Identify which cell holds the provided text, then report its [X, Y] central coordinate. 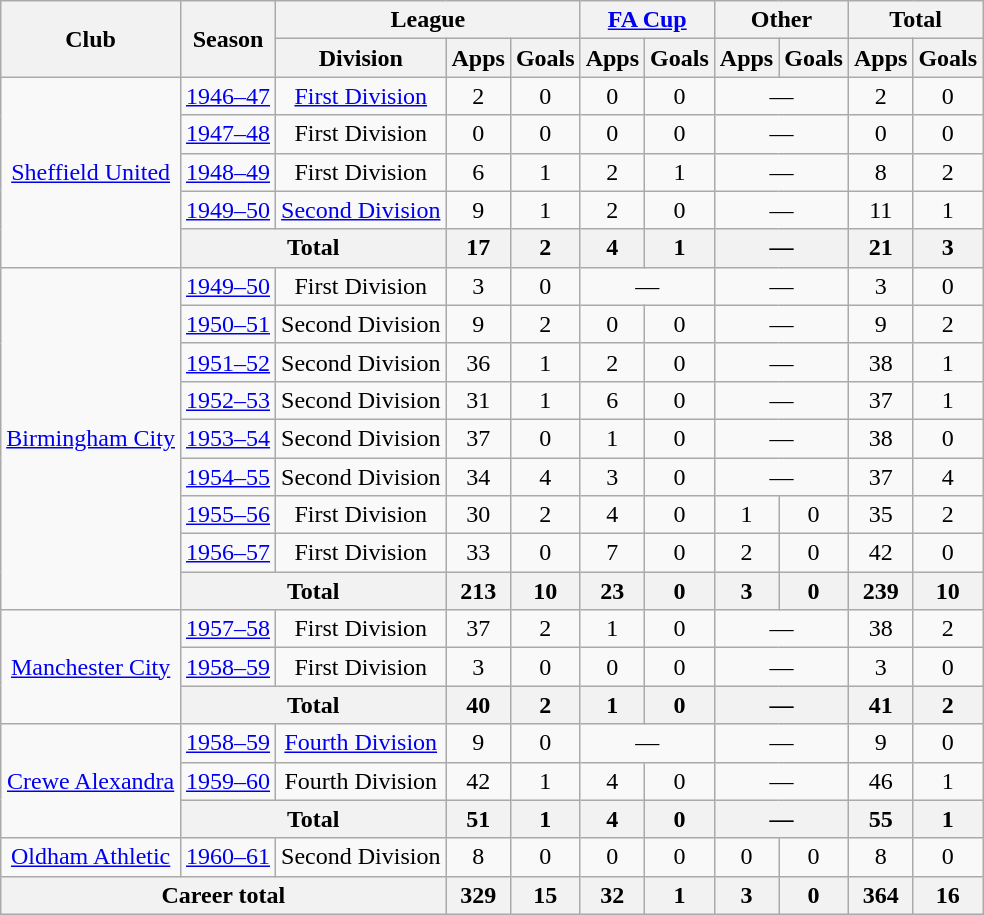
Other [781, 20]
23 [612, 591]
32 [612, 895]
40 [478, 705]
36 [478, 362]
51 [478, 819]
7 [612, 553]
1953–54 [228, 438]
31 [478, 400]
League [428, 20]
1952–53 [228, 400]
Crewe Alexandra [91, 781]
34 [478, 477]
1957–58 [228, 629]
15 [545, 895]
1950–51 [228, 324]
1960–61 [228, 857]
17 [478, 248]
329 [478, 895]
Division [361, 58]
1951–52 [228, 362]
Season [228, 39]
1959–60 [228, 781]
1948–49 [228, 172]
Sheffield United [91, 172]
1947–48 [228, 134]
1955–56 [228, 515]
Career total [224, 895]
Manchester City [91, 667]
364 [880, 895]
1954–55 [228, 477]
21 [880, 248]
1956–57 [228, 553]
Birmingham City [91, 438]
35 [880, 515]
1946–47 [228, 96]
30 [478, 515]
Club [91, 39]
Oldham Athletic [91, 857]
11 [880, 210]
41 [880, 705]
239 [880, 591]
33 [478, 553]
FA Cup [647, 20]
16 [948, 895]
46 [880, 781]
55 [880, 819]
213 [478, 591]
